Capture the cell that displays the provided text and extract its [X, Y] central coordinate. 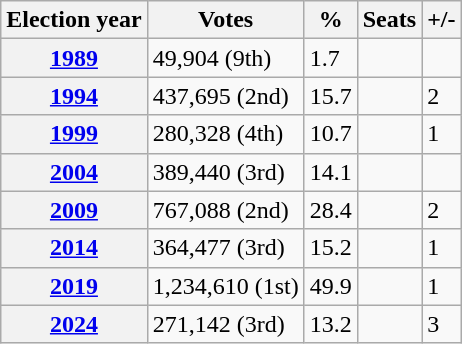
1,234,610 (1st) [226, 286]
2004 [74, 172]
767,088 (2nd) [226, 210]
14.1 [330, 172]
Election year [74, 20]
389,440 (3rd) [226, 172]
1.7 [330, 58]
15.2 [330, 248]
364,477 (3rd) [226, 248]
Votes [226, 20]
13.2 [330, 324]
3 [442, 324]
% [330, 20]
1989 [74, 58]
2019 [74, 286]
2024 [74, 324]
+/- [442, 20]
1994 [74, 96]
49.9 [330, 286]
15.7 [330, 96]
271,142 (3rd) [226, 324]
280,328 (4th) [226, 134]
2014 [74, 248]
49,904 (9th) [226, 58]
Seats [389, 20]
10.7 [330, 134]
28.4 [330, 210]
437,695 (2nd) [226, 96]
2009 [74, 210]
1999 [74, 134]
